Search for the cell housing the specified text and yield its (X, Y) center coordinate. 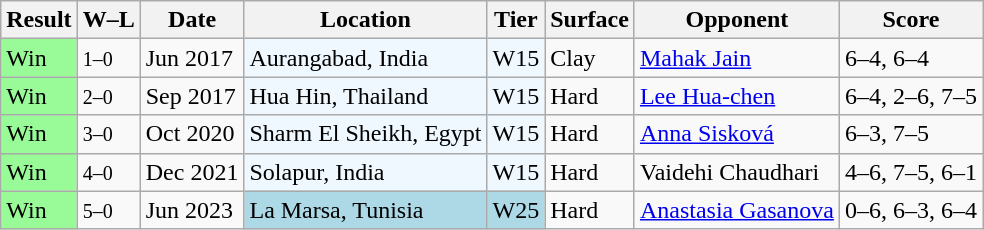
Opponent (736, 20)
Score (910, 20)
6–3, 7–5 (910, 134)
Oct 2020 (192, 134)
5–0 (108, 210)
Sharm El Sheikh, Egypt (366, 134)
4–6, 7–5, 6–1 (910, 172)
1–0 (108, 58)
0–6, 6–3, 6–4 (910, 210)
Tier (516, 20)
Jun 2023 (192, 210)
Clay (590, 58)
Mahak Jain (736, 58)
La Marsa, Tunisia (366, 210)
Anastasia Gasanova (736, 210)
Solapur, India (366, 172)
Vaidehi Chaudhari (736, 172)
3–0 (108, 134)
2–0 (108, 96)
Jun 2017 (192, 58)
Dec 2021 (192, 172)
Location (366, 20)
6–4, 6–4 (910, 58)
W–L (108, 20)
Sep 2017 (192, 96)
6–4, 2–6, 7–5 (910, 96)
Hua Hin, Thailand (366, 96)
Date (192, 20)
Aurangabad, India (366, 58)
Anna Sisková (736, 134)
W25 (516, 210)
Surface (590, 20)
Result (39, 20)
Lee Hua-chen (736, 96)
4–0 (108, 172)
